Output the (x, y) coordinate of the center of the cell containing the given text.  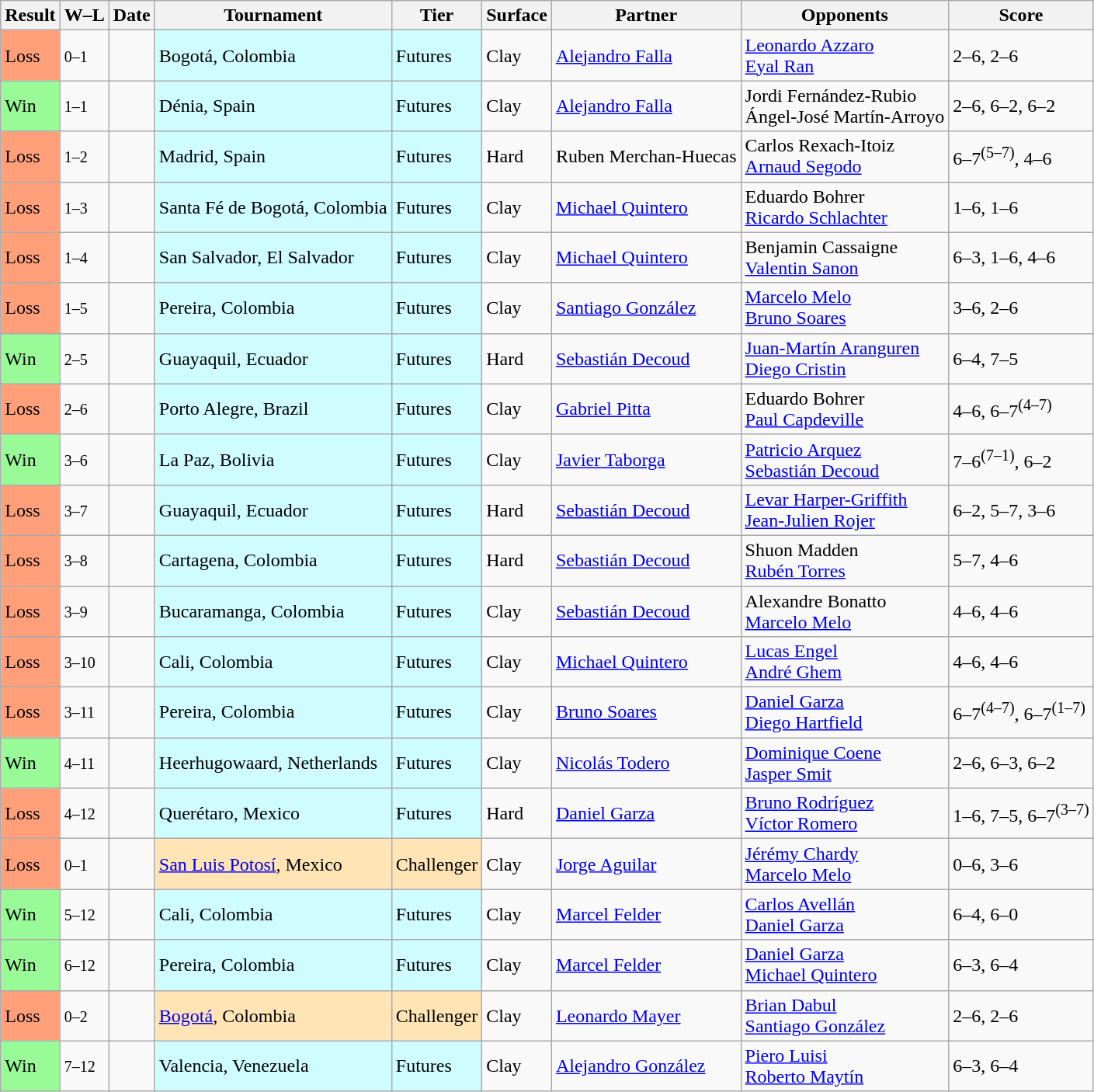
Bucaramanga, Colombia (273, 610)
1–1 (84, 106)
6–4, 7–5 (1021, 359)
Partner (646, 16)
3–11 (84, 713)
Santa Fé de Bogotá, Colombia (273, 207)
Benjamin Cassaigne Valentin Sanon (845, 258)
3–8 (84, 561)
1–4 (84, 258)
6–4, 6–0 (1021, 915)
3–6 (84, 460)
W–L (84, 16)
San Luis Potosí, Mexico (273, 864)
Jordi Fernández-Rubio Ángel-José Martín-Arroyo (845, 106)
Piero Luisi Roberto Maytín (845, 1066)
3–10 (84, 662)
Daniel Garza Diego Hartfield (845, 713)
Porto Alegre, Brazil (273, 409)
Valencia, Venezuela (273, 1066)
6–2, 5–7, 3–6 (1021, 509)
Score (1021, 16)
2–6, 6–3, 6–2 (1021, 763)
Leonardo Azzaro Eyal Ran (845, 56)
Nicolás Todero (646, 763)
3–6, 2–6 (1021, 308)
6–3, 1–6, 4–6 (1021, 258)
1–5 (84, 308)
1–3 (84, 207)
3–7 (84, 509)
6–12 (84, 965)
Jérémy Chardy Marcelo Melo (845, 864)
Tier (436, 16)
Dénia, Spain (273, 106)
Juan-Martín Aranguren Diego Cristin (845, 359)
Date (132, 16)
6–7(4–7), 6–7(1–7) (1021, 713)
La Paz, Bolivia (273, 460)
Santiago González (646, 308)
7–6(7–1), 6–2 (1021, 460)
Daniel Garza Michael Quintero (845, 965)
Tournament (273, 16)
1–2 (84, 157)
Carlos Rexach-Itoiz Arnaud Segodo (845, 157)
4–12 (84, 814)
4–6, 6–7(4–7) (1021, 409)
7–12 (84, 1066)
Dominique Coene Jasper Smit (845, 763)
Opponents (845, 16)
Daniel Garza (646, 814)
1–6, 7–5, 6–7(3–7) (1021, 814)
Patricio Arquez Sebastián Decoud (845, 460)
5–12 (84, 915)
Bruno Rodríguez Víctor Romero (845, 814)
Surface (517, 16)
Brian Dabul Santiago González (845, 1016)
3–9 (84, 610)
Querétaro, Mexico (273, 814)
Lucas Engel André Ghem (845, 662)
Leonardo Mayer (646, 1016)
Levar Harper-Griffith Jean-Julien Rojer (845, 509)
Ruben Merchan-Huecas (646, 157)
Alejandro González (646, 1066)
Result (30, 16)
2–6 (84, 409)
Heerhugowaard, Netherlands (273, 763)
2–6, 6–2, 6–2 (1021, 106)
0–6, 3–6 (1021, 864)
Madrid, Spain (273, 157)
Marcelo Melo Bruno Soares (845, 308)
0–2 (84, 1016)
Carlos Avellán Daniel Garza (845, 915)
Jorge Aguilar (646, 864)
2–5 (84, 359)
Alexandre Bonatto Marcelo Melo (845, 610)
Javier Taborga (646, 460)
Cartagena, Colombia (273, 561)
Bruno Soares (646, 713)
San Salvador, El Salvador (273, 258)
1–6, 1–6 (1021, 207)
4–11 (84, 763)
Eduardo Bohrer Paul Capdeville (845, 409)
Gabriel Pitta (646, 409)
Shuon Madden Rubén Torres (845, 561)
Eduardo Bohrer Ricardo Schlachter (845, 207)
5–7, 4–6 (1021, 561)
6–7(5–7), 4–6 (1021, 157)
